Locate the cell with the specified text and output its (X, Y) center coordinate. 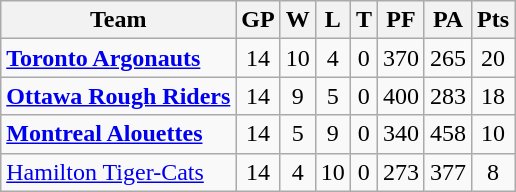
Pts (494, 20)
340 (400, 134)
Ottawa Rough Riders (118, 96)
265 (448, 58)
370 (400, 58)
Team (118, 20)
283 (448, 96)
PA (448, 20)
PF (400, 20)
Montreal Alouettes (118, 134)
L (332, 20)
400 (400, 96)
377 (448, 172)
Hamilton Tiger-Cats (118, 172)
273 (400, 172)
Toronto Argonauts (118, 58)
8 (494, 172)
20 (494, 58)
W (298, 20)
T (364, 20)
GP (258, 20)
458 (448, 134)
18 (494, 96)
